For the text-containing cell, return its midpoint in [X, Y] coordinate format. 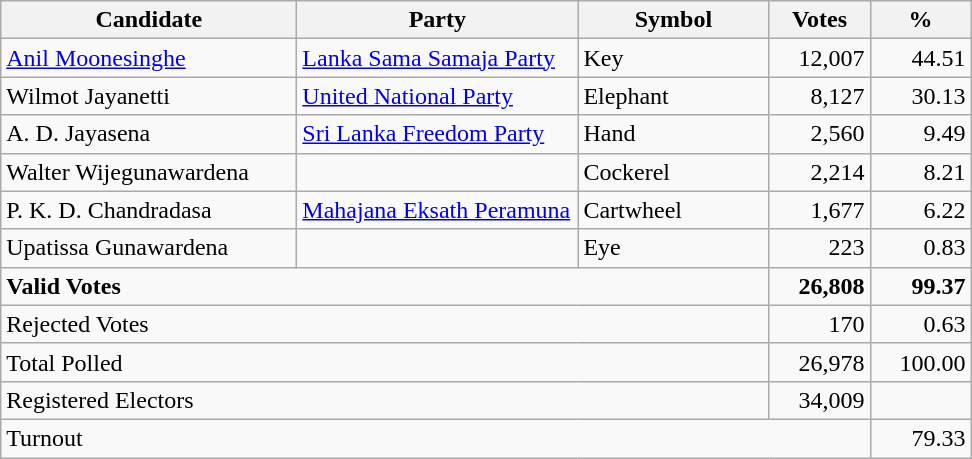
2,560 [820, 134]
Valid Votes [385, 286]
Cockerel [674, 172]
8.21 [920, 172]
United National Party [438, 96]
170 [820, 324]
Cartwheel [674, 210]
Votes [820, 20]
1,677 [820, 210]
2,214 [820, 172]
Hand [674, 134]
Sri Lanka Freedom Party [438, 134]
Upatissa Gunawardena [149, 248]
Eye [674, 248]
34,009 [820, 400]
Party [438, 20]
A. D. Jayasena [149, 134]
99.37 [920, 286]
Walter Wijegunawardena [149, 172]
Candidate [149, 20]
12,007 [820, 58]
26,978 [820, 362]
Key [674, 58]
Symbol [674, 20]
30.13 [920, 96]
Mahajana Eksath Peramuna [438, 210]
Registered Electors [385, 400]
Lanka Sama Samaja Party [438, 58]
Anil Moonesinghe [149, 58]
Rejected Votes [385, 324]
0.83 [920, 248]
Total Polled [385, 362]
9.49 [920, 134]
Wilmot Jayanetti [149, 96]
Elephant [674, 96]
26,808 [820, 286]
P. K. D. Chandradasa [149, 210]
44.51 [920, 58]
% [920, 20]
8,127 [820, 96]
Turnout [436, 438]
100.00 [920, 362]
79.33 [920, 438]
6.22 [920, 210]
223 [820, 248]
0.63 [920, 324]
